From the cell containing the given text, extract its center point as [x, y] coordinate. 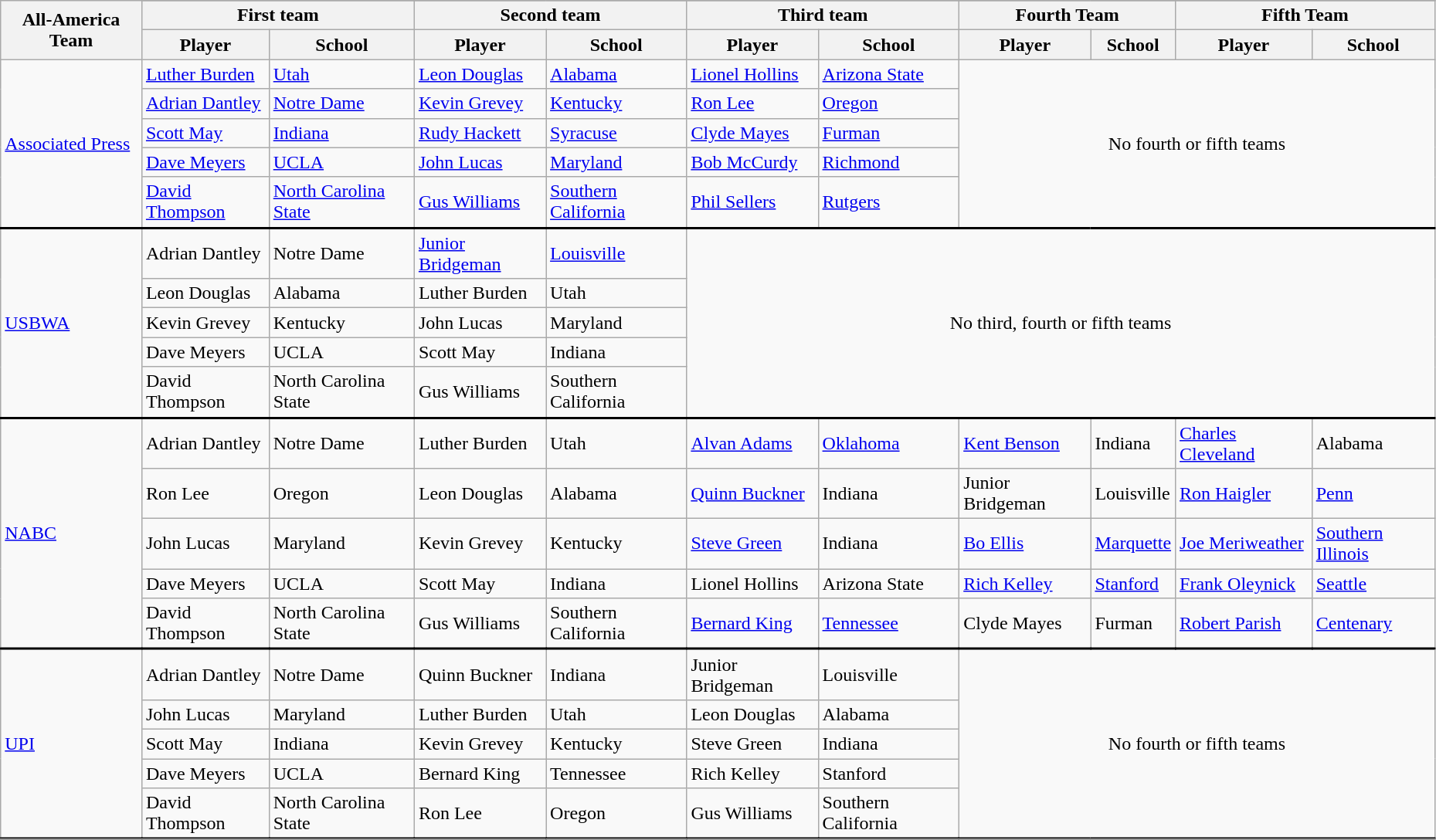
Rudy Hackett [480, 133]
Joe Meriweather [1244, 544]
Marquette [1133, 544]
UPI [71, 744]
Second team [550, 15]
Robert Parish [1244, 624]
Frank Oleynick [1244, 584]
All-America Team [71, 30]
Charles Cleveland [1244, 443]
Seattle [1373, 584]
Oklahoma [888, 443]
Fourth Team [1068, 15]
Phil Sellers [752, 202]
Fifth Team [1305, 15]
Centenary [1373, 624]
Third team [823, 15]
No third, fourth or fifth teams [1061, 323]
Southern Illinois [1373, 544]
Bo Ellis [1025, 544]
Alvan Adams [752, 443]
First team [278, 15]
Bob McCurdy [752, 162]
Kent Benson [1025, 443]
Associated Press [71, 144]
Syracuse [616, 133]
Richmond [888, 162]
Penn [1373, 494]
USBWA [71, 323]
Ron Haigler [1244, 494]
Rutgers [888, 202]
NABC [71, 533]
